Extract the [X, Y] coordinate from the center of the cell holding the provided text.  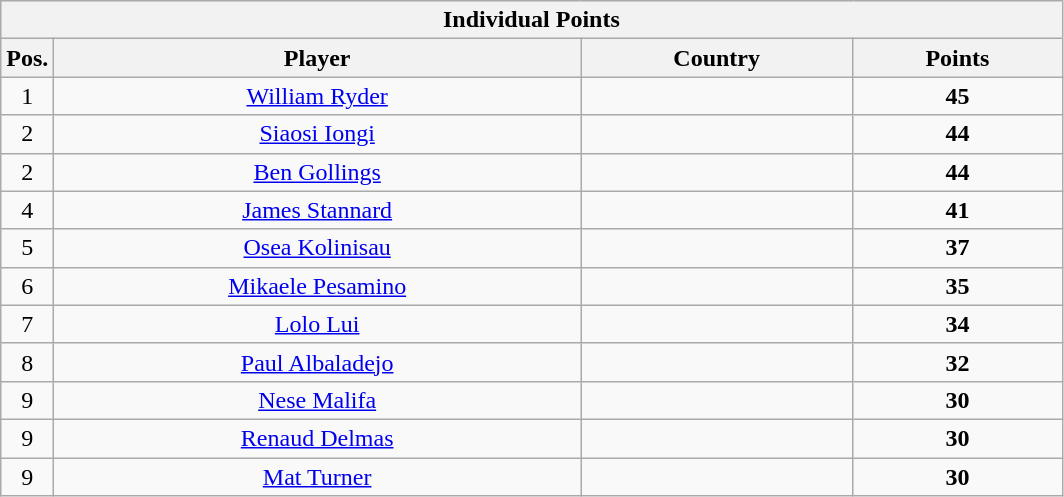
8 [28, 362]
Mikaele Pesamino [318, 286]
Lolo Lui [318, 324]
35 [958, 286]
Siaosi Iongi [318, 134]
Individual Points [532, 20]
37 [958, 248]
Ben Gollings [318, 172]
1 [28, 96]
5 [28, 248]
Paul Albaladejo [318, 362]
Osea Kolinisau [318, 248]
32 [958, 362]
Country [716, 58]
Mat Turner [318, 477]
45 [958, 96]
34 [958, 324]
Player [318, 58]
William Ryder [318, 96]
Nese Malifa [318, 400]
4 [28, 210]
Pos. [28, 58]
7 [28, 324]
6 [28, 286]
Renaud Delmas [318, 438]
James Stannard [318, 210]
Points [958, 58]
41 [958, 210]
